Scan for the cell matching the given text and deliver its [X, Y] coordinate at center. 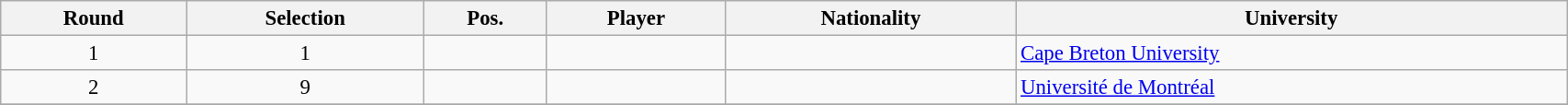
University [1292, 18]
Selection [305, 18]
Player [636, 18]
Université de Montréal [1292, 87]
2 [94, 87]
Round [94, 18]
9 [305, 87]
Cape Breton University [1292, 53]
Nationality [871, 18]
Pos. [485, 18]
